Locate the cell with the specified text and output its [x, y] center coordinate. 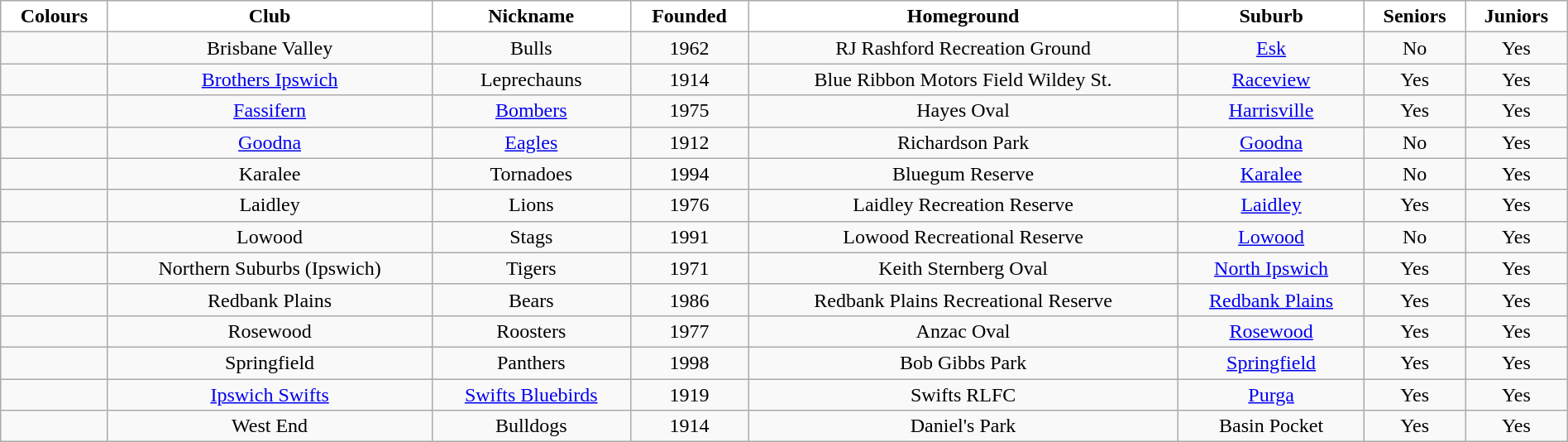
Northern Suburbs (Ipswich) [270, 268]
Basin Pocket [1270, 426]
Raceview [1270, 79]
Swifts RLFC [963, 395]
1986 [689, 300]
Panthers [531, 363]
Redbank Plains Recreational Reserve [963, 300]
1998 [689, 363]
Eagles [531, 142]
1991 [689, 237]
1976 [689, 205]
Club [270, 17]
Keith Sternberg Oval [963, 268]
Lions [531, 205]
Nickname [531, 17]
Lowood Recreational Reserve [963, 237]
RJ Rashford Recreation Ground [963, 48]
Tornadoes [531, 174]
1975 [689, 111]
Bombers [531, 111]
Founded [689, 17]
Swifts Bluebirds [531, 395]
1962 [689, 48]
1971 [689, 268]
Bears [531, 300]
Juniors [1517, 17]
Laidley Recreation Reserve [963, 205]
Esk [1270, 48]
1919 [689, 395]
Homeground [963, 17]
Brothers Ipswich [270, 79]
1977 [689, 331]
Leprechauns [531, 79]
Brisbane Valley [270, 48]
Purga [1270, 395]
Harrisville [1270, 111]
Richardson Park [963, 142]
Roosters [531, 331]
Bluegum Reserve [963, 174]
Bob Gibbs Park [963, 363]
Stags [531, 237]
Seniors [1415, 17]
1994 [689, 174]
West End [270, 426]
Ipswich Swifts [270, 395]
Colours [55, 17]
Fassifern [270, 111]
Tigers [531, 268]
Bulls [531, 48]
1912 [689, 142]
Anzac Oval [963, 331]
Hayes Oval [963, 111]
Bulldogs [531, 426]
Daniel's Park [963, 426]
North Ipswich [1270, 268]
Suburb [1270, 17]
Blue Ribbon Motors Field Wildey St. [963, 79]
